Capture the cell that displays the provided text and extract its [X, Y] central coordinate. 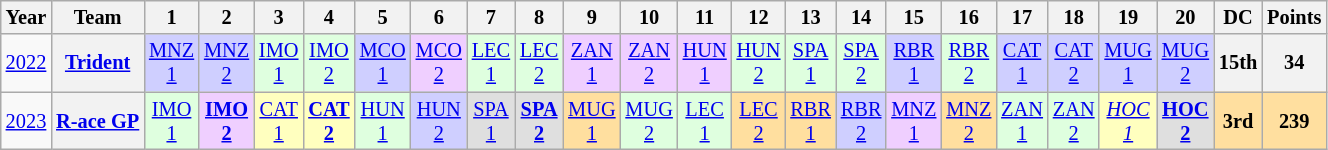
20 [1186, 17]
5 [383, 17]
4 [328, 17]
6 [439, 17]
Year [26, 17]
15th [1238, 63]
2023 [26, 121]
3rd [1238, 121]
34 [1294, 63]
R-ace GP [98, 121]
7 [491, 17]
17 [1022, 17]
19 [1128, 17]
3 [278, 17]
Points [1294, 17]
13 [810, 17]
MCO1 [383, 63]
11 [705, 17]
239 [1294, 121]
8 [539, 17]
16 [968, 17]
Team [98, 17]
Trident [98, 63]
HOC2 [1186, 121]
12 [759, 17]
2 [226, 17]
14 [861, 17]
HOC1 [1128, 121]
MCO2 [439, 63]
DC [1238, 17]
15 [914, 17]
9 [592, 17]
1 [172, 17]
18 [1074, 17]
2022 [26, 63]
10 [648, 17]
